Scan for the cell matching the given text and deliver its (X, Y) coordinate at center. 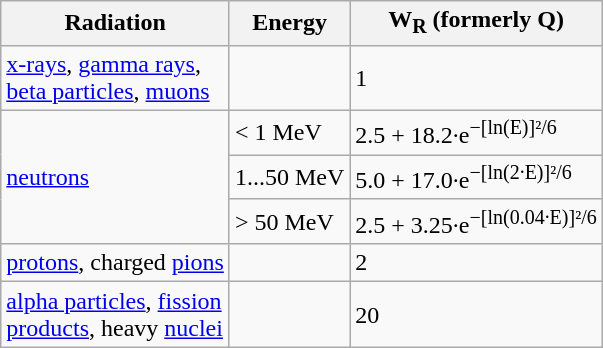
Energy (289, 23)
20 (476, 314)
5.0 + 17.0·e−[ln(2·E)]²/6 (476, 178)
2.5 + 18.2·e−[ln(E)]²/6 (476, 132)
x-rays, gamma rays,beta particles, muons (116, 78)
protons, charged pions (116, 263)
WR (formerly Q) (476, 23)
alpha particles, fissionproducts, heavy nuclei (116, 314)
neutrons (116, 177)
Radiation (116, 23)
< 1 MeV (289, 132)
> 50 MeV (289, 222)
2 (476, 263)
2.5 + 3.25·e−[ln(0.04·E)]²/6 (476, 222)
1 (476, 78)
1...50 MeV (289, 178)
